Provide the (X, Y) coordinate of the cell's center where the given text is located.  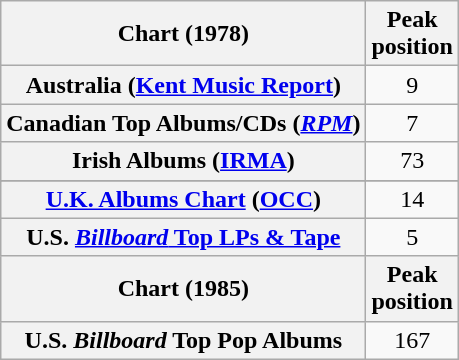
U.K. Albums Chart (OCC) (184, 199)
U.S. Billboard Top LPs & Tape (184, 237)
Chart (1978) (184, 34)
9 (412, 85)
U.S. Billboard Top Pop Albums (184, 340)
5 (412, 237)
167 (412, 340)
Chart (1985) (184, 288)
Irish Albums (IRMA) (184, 161)
7 (412, 123)
Canadian Top Albums/CDs (RPM) (184, 123)
14 (412, 199)
73 (412, 161)
Australia (Kent Music Report) (184, 85)
